Capture the cell that displays the provided text and extract its (x, y) central coordinate. 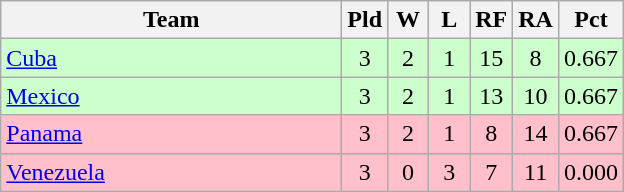
W (408, 20)
15 (492, 58)
Pld (365, 20)
RF (492, 20)
Team (172, 20)
11 (536, 172)
Mexico (172, 96)
14 (536, 134)
RA (536, 20)
13 (492, 96)
Venezuela (172, 172)
L (450, 20)
Pct (590, 20)
Cuba (172, 58)
Panama (172, 134)
10 (536, 96)
0.000 (590, 172)
0 (408, 172)
7 (492, 172)
